Return (x, y) of the center of cell containing provided text 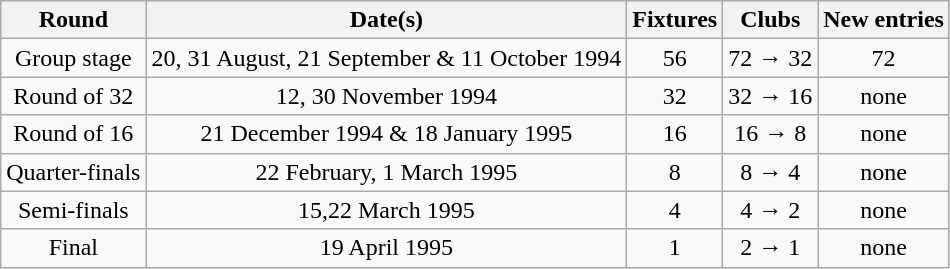
16 (675, 134)
8 (675, 172)
16 → 8 (770, 134)
Clubs (770, 20)
Quarter-finals (74, 172)
12, 30 November 1994 (386, 96)
56 (675, 58)
19 April 1995 (386, 248)
New entries (884, 20)
4 → 2 (770, 210)
Round of 16 (74, 134)
1 (675, 248)
2 → 1 (770, 248)
22 February, 1 March 1995 (386, 172)
Final (74, 248)
21 December 1994 & 18 January 1995 (386, 134)
32 → 16 (770, 96)
72 (884, 58)
32 (675, 96)
4 (675, 210)
20, 31 August, 21 September & 11 October 1994 (386, 58)
15,22 March 1995 (386, 210)
8 → 4 (770, 172)
Date(s) (386, 20)
Round of 32 (74, 96)
Semi-finals (74, 210)
Round (74, 20)
Group stage (74, 58)
Fixtures (675, 20)
72 → 32 (770, 58)
